Provide the [x, y] coordinate of the cell's center where the given text is located.  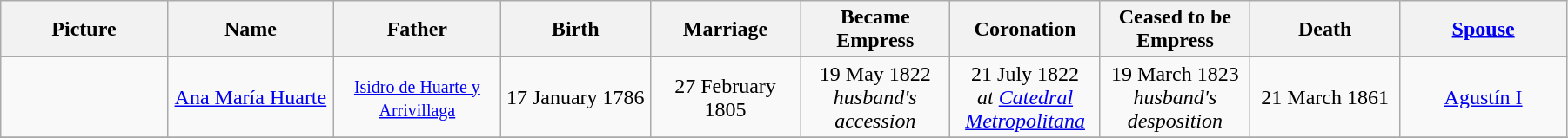
21 July 1822at Catedral Metropolitana [1025, 97]
Birth [575, 30]
Coronation [1025, 30]
Agustín I [1484, 97]
17 January 1786 [575, 97]
27 February 1805 [725, 97]
Became Empress [875, 30]
19 May 1822husband's accession [875, 97]
Father [418, 30]
Marriage [725, 30]
21 March 1861 [1325, 97]
Spouse [1484, 30]
Name [251, 30]
Ana María Huarte [251, 97]
19 March 1823husband's desposition [1175, 97]
Isidro de Huarte y Arrivillaga [418, 97]
Picture [84, 30]
Death [1325, 30]
Ceased to be Empress [1175, 30]
